Detect which cell encompasses the target text, then output its (x, y) center coordinate. 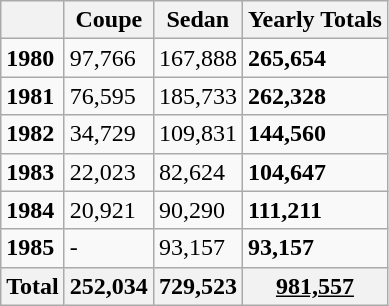
Sedan (198, 20)
97,766 (108, 58)
111,211 (314, 210)
109,831 (198, 134)
20,921 (108, 210)
Coupe (108, 20)
185,733 (198, 96)
1982 (33, 134)
1980 (33, 58)
90,290 (198, 210)
265,654 (314, 58)
144,560 (314, 134)
729,523 (198, 286)
1983 (33, 172)
981,557 (314, 286)
167,888 (198, 58)
82,624 (198, 172)
22,023 (108, 172)
- (108, 248)
Total (33, 286)
34,729 (108, 134)
Yearly Totals (314, 20)
252,034 (108, 286)
262,328 (314, 96)
76,595 (108, 96)
104,647 (314, 172)
1984 (33, 210)
1981 (33, 96)
1985 (33, 248)
